Capture the cell that displays the provided text and extract its [X, Y] central coordinate. 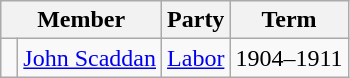
Member [82, 20]
Party [196, 20]
Term [289, 20]
John Scaddan [90, 58]
1904–1911 [289, 58]
Labor [196, 58]
